Determine the [x, y] coordinate at the center of the cell enclosing the given text.  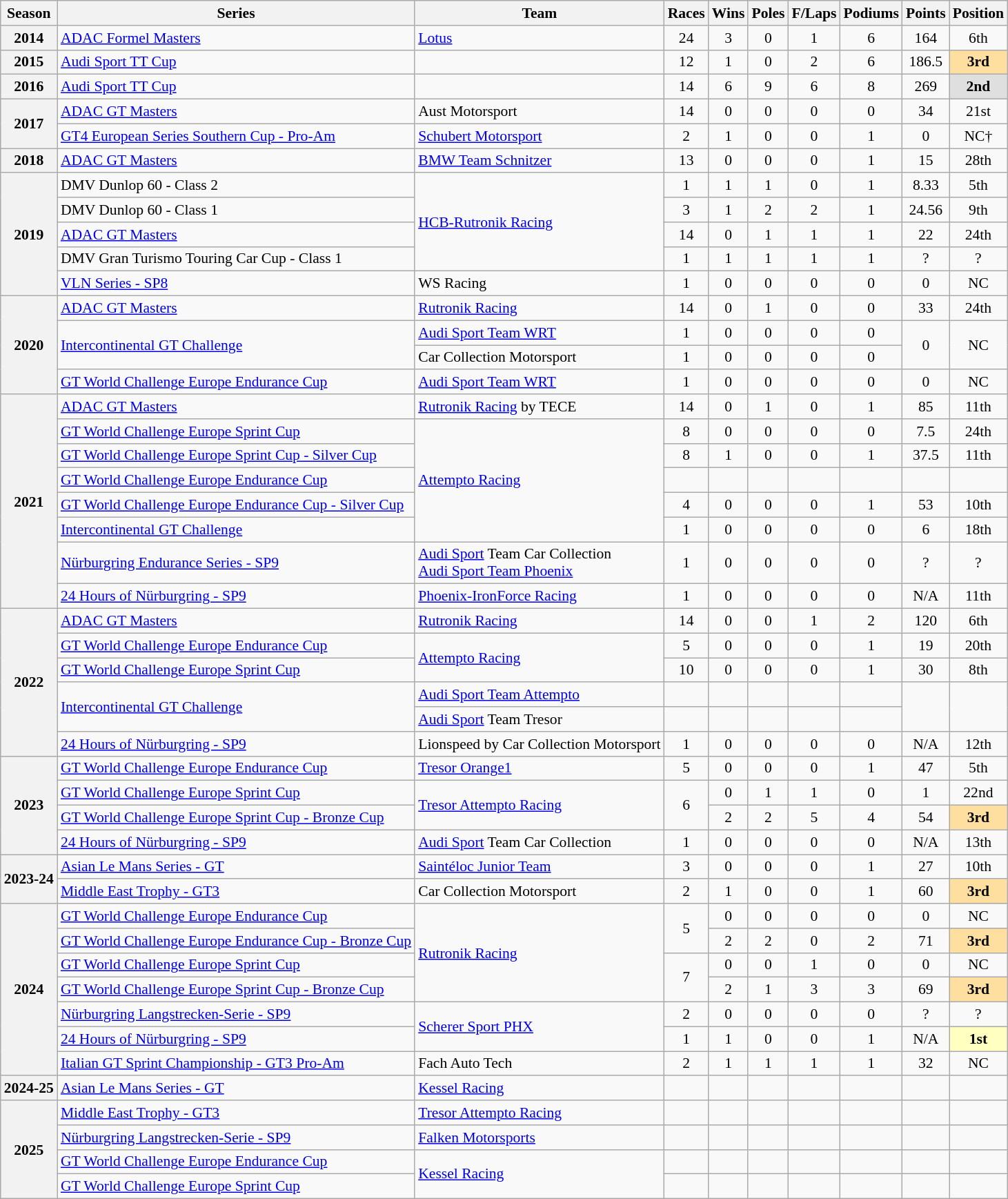
Poles [768, 13]
47 [926, 768]
Audi Sport Team Car Collection [540, 842]
Audi Sport Team Tresor [540, 719]
269 [926, 87]
Fach Auto Tech [540, 1064]
27 [926, 867]
ADAC Formel Masters [236, 38]
24 [686, 38]
9 [768, 87]
8.33 [926, 186]
Tresor Orange1 [540, 768]
18th [978, 529]
13 [686, 161]
2014 [29, 38]
19 [926, 645]
Saintéloc Junior Team [540, 867]
Schubert Motorsport [540, 136]
Podiums [871, 13]
2021 [29, 501]
Rutronik Racing by TECE [540, 407]
24.56 [926, 210]
Races [686, 13]
WS Racing [540, 284]
GT World Challenge Europe Endurance Cup - Bronze Cup [236, 941]
13th [978, 842]
60 [926, 892]
GT World Challenge Europe Endurance Cup - Silver Cup [236, 505]
Phoenix-IronForce Racing [540, 596]
Team [540, 13]
Wins [729, 13]
15 [926, 161]
Falken Motorsports [540, 1138]
BMW Team Schnitzer [540, 161]
Audi Sport Team Attempto [540, 695]
30 [926, 670]
2017 [29, 124]
Audi Sport Team Car CollectionAudi Sport Team Phoenix [540, 563]
71 [926, 941]
GT4 European Series Southern Cup - Pro-Am [236, 136]
VLN Series - SP8 [236, 284]
2024-25 [29, 1089]
HCB-Rutronik Racing [540, 222]
DMV Dunlop 60 - Class 2 [236, 186]
2nd [978, 87]
Aust Motorsport [540, 112]
GT World Challenge Europe Sprint Cup - Silver Cup [236, 456]
2016 [29, 87]
2022 [29, 683]
2018 [29, 161]
Series [236, 13]
Scherer Sport PHX [540, 1027]
Lotus [540, 38]
2020 [29, 345]
12th [978, 744]
28th [978, 161]
2019 [29, 235]
2024 [29, 990]
10 [686, 670]
33 [926, 309]
120 [926, 621]
53 [926, 505]
12 [686, 62]
32 [926, 1064]
85 [926, 407]
2015 [29, 62]
69 [926, 990]
DMV Dunlop 60 - Class 1 [236, 210]
22nd [978, 793]
2023 [29, 805]
186.5 [926, 62]
7.5 [926, 431]
Nürburgring Endurance Series - SP9 [236, 563]
37.5 [926, 456]
1st [978, 1039]
NC† [978, 136]
2025 [29, 1149]
54 [926, 818]
20th [978, 645]
Italian GT Sprint Championship - GT3 Pro-Am [236, 1064]
Season [29, 13]
9th [978, 210]
8th [978, 670]
Lionspeed by Car Collection Motorsport [540, 744]
Points [926, 13]
22 [926, 235]
DMV Gran Turismo Touring Car Cup - Class 1 [236, 259]
F/Laps [814, 13]
2023-24 [29, 879]
164 [926, 38]
7 [686, 977]
Position [978, 13]
34 [926, 112]
21st [978, 112]
